Detect which cell encompasses the target text, then output its (X, Y) center coordinate. 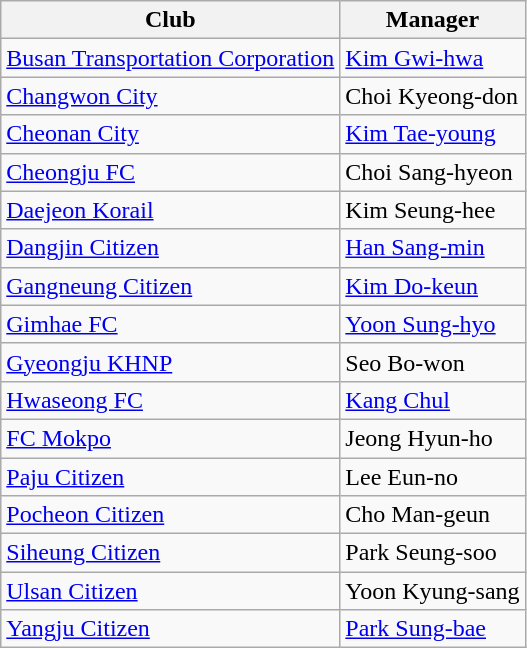
Changwon City (170, 96)
Club (170, 20)
Park Sung-bae (432, 629)
Seo Bo-won (432, 362)
Cheongju FC (170, 172)
Cheonan City (170, 134)
Paju Citizen (170, 477)
FC Mokpo (170, 438)
Jeong Hyun-ho (432, 438)
Manager (432, 20)
Kim Gwi-hwa (432, 58)
Busan Transportation Corporation (170, 58)
Hwaseong FC (170, 400)
Choi Kyeong-don (432, 96)
Pocheon Citizen (170, 515)
Yangju Citizen (170, 629)
Kang Chul (432, 400)
Yoon Kyung-sang (432, 591)
Lee Eun-no (432, 477)
Kim Do-keun (432, 286)
Gimhae FC (170, 324)
Daejeon Korail (170, 210)
Gyeongju KHNP (170, 362)
Park Seung-soo (432, 553)
Kim Tae-young (432, 134)
Siheung Citizen (170, 553)
Kim Seung-hee (432, 210)
Cho Man-geun (432, 515)
Ulsan Citizen (170, 591)
Han Sang-min (432, 248)
Dangjin Citizen (170, 248)
Yoon Sung-hyo (432, 324)
Choi Sang-hyeon (432, 172)
Gangneung Citizen (170, 286)
